Provide the (X, Y) coordinate of the cell's center where the given text is located.  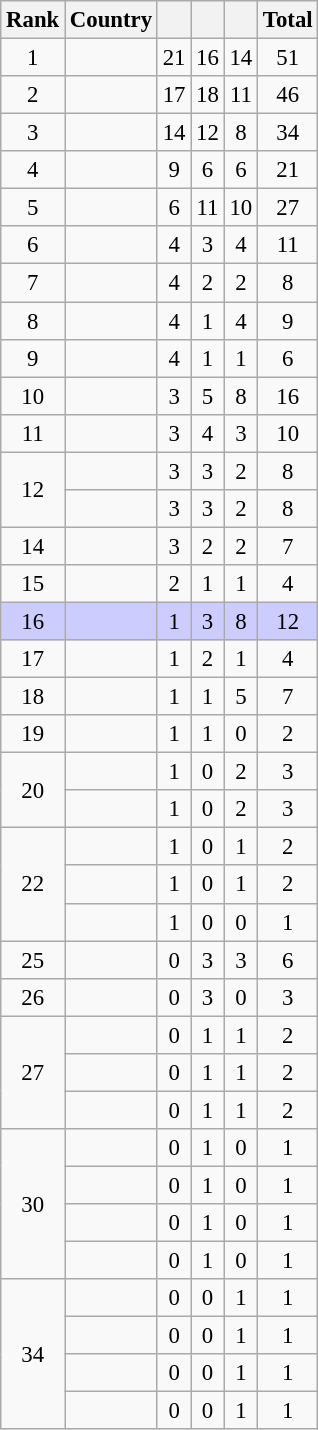
Total (288, 20)
19 (33, 734)
Country (112, 20)
15 (33, 584)
51 (288, 58)
46 (288, 95)
30 (33, 1204)
26 (33, 997)
25 (33, 960)
Rank (33, 20)
22 (33, 884)
20 (33, 790)
